Capture the cell that displays the provided text and extract its (x, y) central coordinate. 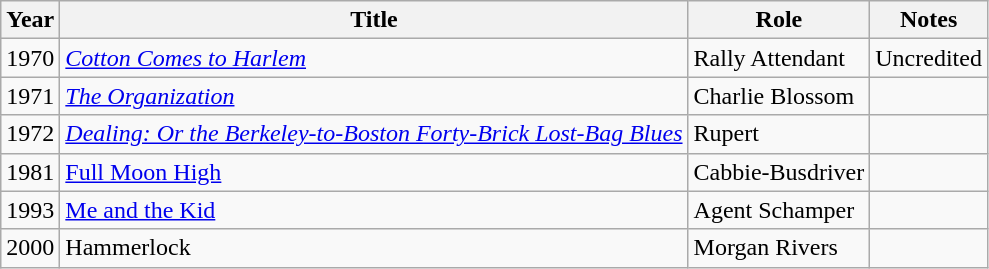
The Organization (374, 96)
Me and the Kid (374, 210)
Rupert (779, 134)
Uncredited (929, 58)
Cabbie-Busdriver (779, 172)
Title (374, 20)
Full Moon High (374, 172)
Rally Attendant (779, 58)
Year (30, 20)
Notes (929, 20)
1993 (30, 210)
1981 (30, 172)
Cotton Comes to Harlem (374, 58)
Charlie Blossom (779, 96)
Morgan Rivers (779, 248)
1970 (30, 58)
2000 (30, 248)
Dealing: Or the Berkeley-to-Boston Forty-Brick Lost-Bag Blues (374, 134)
1972 (30, 134)
1971 (30, 96)
Hammerlock (374, 248)
Agent Schamper (779, 210)
Role (779, 20)
